Provide the [X, Y] coordinate of the cell's center where the given text is located.  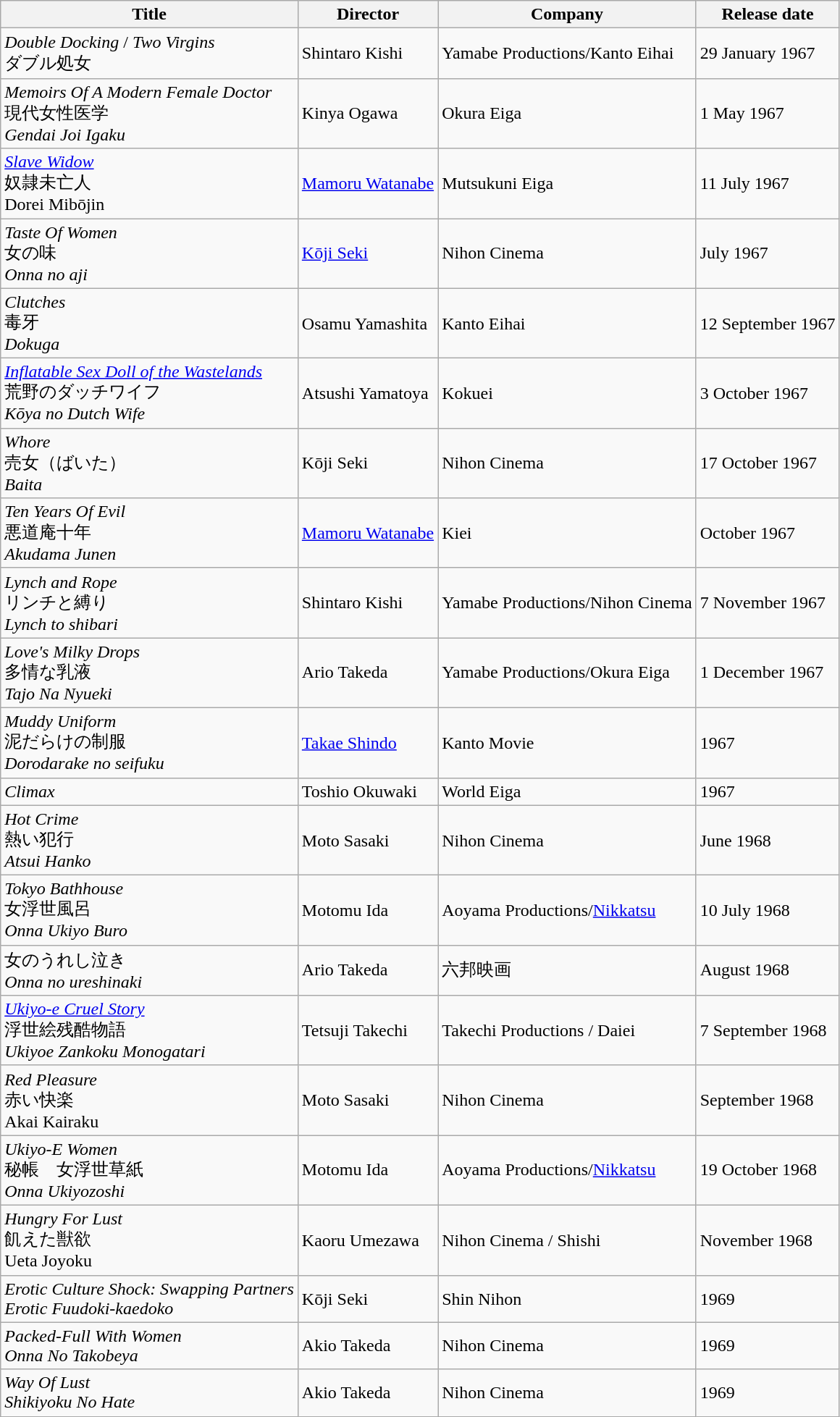
Yamabe Productions/Nihon Cinema [568, 602]
Erotic Culture Shock: Swapping PartnersErotic Fuudoki-kaedoko [149, 1299]
Takechi Productions / Daiei [568, 1031]
Packed-Full With WomenOnna No Takobeya [149, 1345]
3 October 1967 [768, 394]
Love's Milky Drops多情な乳液Tajo Na Nyueki [149, 673]
Ten Years Of Evil悪道庵十年Akudama Junen [149, 533]
Tokyo Bathhouse女浮世風呂Onna Ukiyo Buro [149, 911]
Lynch and Ropeリンチと縛りLynch to shibari [149, 602]
10 July 1968 [768, 911]
Company [568, 14]
1 May 1967 [768, 113]
October 1967 [768, 533]
Red Pleasure赤い快楽Akai Kairaku [149, 1101]
Nihon Cinema / Shishi [568, 1240]
Kinya Ogawa [368, 113]
六邦映画 [568, 970]
Tetsuji Takechi [368, 1031]
Ukiyo-e Cruel Story浮世絵残酷物語Ukiyoe Zankoku Monogatari [149, 1031]
17 October 1967 [768, 463]
Taste Of Women女の味Onna no aji [149, 253]
Atsushi Yamatoya [368, 394]
July 1967 [768, 253]
Yamabe Productions/Okura Eiga [568, 673]
Kokuei [568, 394]
Yamabe Productions/Kanto Eihai [568, 54]
女のうれし泣きOnna no ureshinaki [149, 970]
Kaoru Umezawa [368, 1240]
Whore売女（ばいた）Baita [149, 463]
Slave Widow奴隷未亡人Dorei Mibōjin [149, 184]
Title [149, 14]
Ukiyo-E Women秘帳 女浮世草紙Onna Ukiyozoshi [149, 1170]
Hungry For Lust飢えた獣欲Ueta Joyoku [149, 1240]
Climax [149, 791]
Way Of Lust Shikiyoku No Hate [149, 1393]
Osamu Yamashita [368, 323]
Kanto Movie [568, 743]
Hot Crime熱い犯行Atsui Hanko [149, 840]
Clutches毒牙Dokuga [149, 323]
Kiei [568, 533]
7 November 1967 [768, 602]
June 1968 [768, 840]
Inflatable Sex Doll of the Wastelands荒野のダッチワイフKōya no Dutch Wife [149, 394]
August 1968 [768, 970]
7 September 1968 [768, 1031]
Takae Shindo [368, 743]
Toshio Okuwaki [368, 791]
1 December 1967 [768, 673]
Mutsukuni Eiga [568, 184]
Kanto Eihai [568, 323]
Director [368, 14]
12 September 1967 [768, 323]
Shin Nihon [568, 1299]
World Eiga [568, 791]
Double Docking / Two Virginsダブル処女 [149, 54]
Memoirs Of A Modern Female Doctor現代女性医学Gendai Joi Igaku [149, 113]
19 October 1968 [768, 1170]
Release date [768, 14]
November 1968 [768, 1240]
11 July 1967 [768, 184]
29 January 1967 [768, 54]
September 1968 [768, 1101]
Muddy Uniform泥だらけの制服Dorodarake no seifuku [149, 743]
Okura Eiga [568, 113]
